Capture the cell that displays the provided text and extract its (x, y) central coordinate. 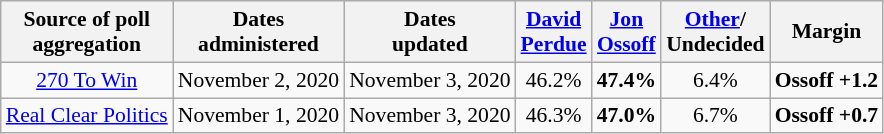
6.4% (715, 80)
Ossoff +1.2 (827, 80)
JonOssoff (626, 32)
6.7% (715, 116)
Ossoff +0.7 (827, 116)
46.2% (554, 80)
Dates updated (430, 32)
Real Clear Politics (87, 116)
DavidPerdue (554, 32)
270 To Win (87, 80)
November 1, 2020 (258, 116)
Margin (827, 32)
November 2, 2020 (258, 80)
47.4% (626, 80)
46.3% (554, 116)
Other/Undecided (715, 32)
47.0% (626, 116)
Source of pollaggregation (87, 32)
Dates administered (258, 32)
